Scan for the cell matching the given text and deliver its [x, y] coordinate at center. 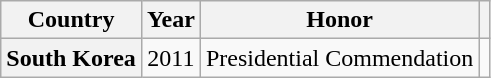
Honor [339, 20]
2011 [170, 58]
Year [170, 20]
South Korea [72, 58]
Presidential Commendation [339, 58]
Country [72, 20]
